Detect which cell encompasses the target text, then output its [X, Y] center coordinate. 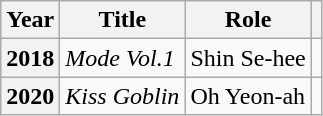
Title [122, 20]
2020 [30, 96]
Role [248, 20]
Kiss Goblin [122, 96]
Mode Vol.1 [122, 58]
Oh Yeon-ah [248, 96]
2018 [30, 58]
Shin Se-hee [248, 58]
Year [30, 20]
